Output the [X, Y] coordinate of the center of the cell containing the given text.  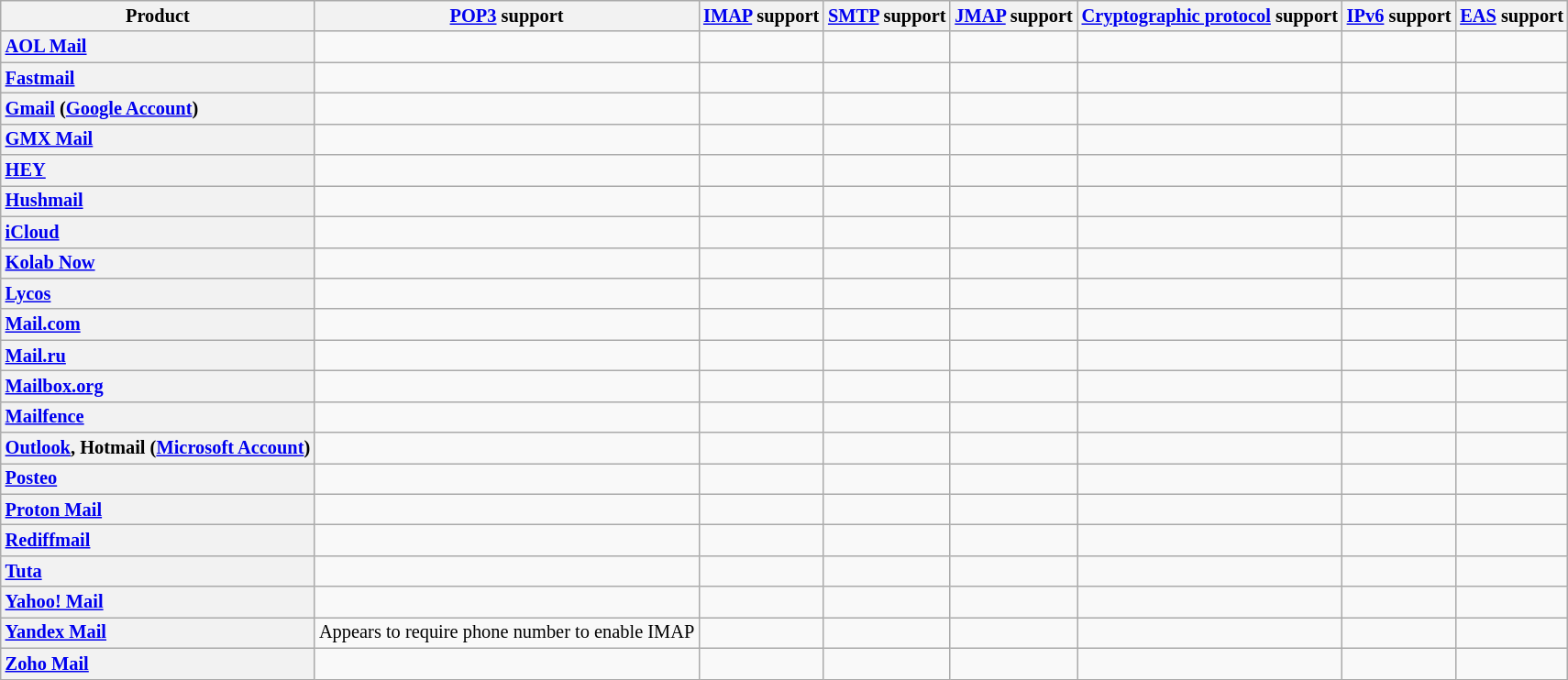
Mail.com [158, 324]
Product [158, 16]
Gmail (Google Account) [158, 108]
GMX Mail [158, 139]
Cryptographic protocol support [1210, 16]
Mailbox.org [158, 386]
Yahoo! Mail [158, 602]
POP3 support [506, 16]
Outlook, Hotmail (Microsoft Account) [158, 448]
Fastmail [158, 78]
Yandex Mail [158, 632]
JMAP support [1013, 16]
Mailfence [158, 417]
iCloud [158, 232]
Zoho Mail [158, 664]
Tuta [158, 571]
AOL Mail [158, 47]
EAS support [1511, 16]
Posteo [158, 478]
Lycos [158, 293]
HEY [158, 170]
IPv6 support [1399, 16]
Mail.ru [158, 356]
IMAP support [761, 16]
Hushmail [158, 201]
Proton Mail [158, 510]
Rediffmail [158, 540]
SMTP support [887, 16]
Appears to require phone number to enable IMAP [506, 632]
Kolab Now [158, 263]
